Capture the cell that displays the provided text and extract its [X, Y] central coordinate. 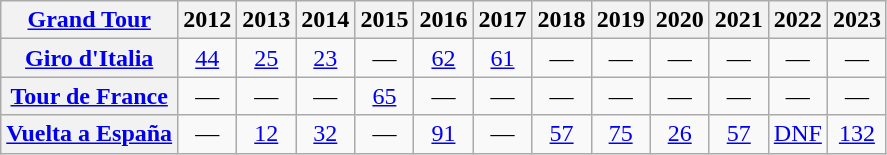
91 [444, 134]
23 [326, 58]
61 [502, 58]
Vuelta a España [90, 134]
25 [266, 58]
DNF [798, 134]
2013 [266, 20]
Grand Tour [90, 20]
2016 [444, 20]
2018 [562, 20]
2023 [856, 20]
2022 [798, 20]
Giro d'Italia [90, 58]
2015 [384, 20]
32 [326, 134]
44 [208, 58]
26 [680, 134]
2019 [620, 20]
12 [266, 134]
2012 [208, 20]
2017 [502, 20]
132 [856, 134]
62 [444, 58]
65 [384, 96]
Tour de France [90, 96]
2014 [326, 20]
2020 [680, 20]
2021 [738, 20]
75 [620, 134]
